Capture the cell that displays the provided text and extract its (X, Y) central coordinate. 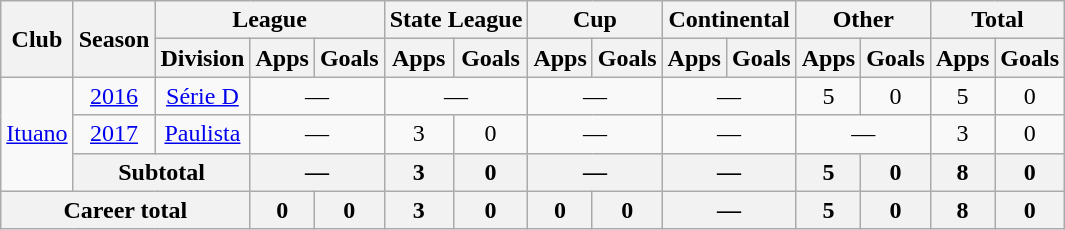
Career total (126, 210)
Season (114, 39)
League (270, 20)
2016 (114, 96)
Club (37, 39)
2017 (114, 134)
Subtotal (162, 172)
Continental (729, 20)
Division (202, 58)
Cup (595, 20)
Total (997, 20)
Other (863, 20)
Paulista (202, 134)
State League (456, 20)
Ituano (37, 134)
Série D (202, 96)
